Return the (x, y) coordinate for the center point of the cell that contains the specified text.  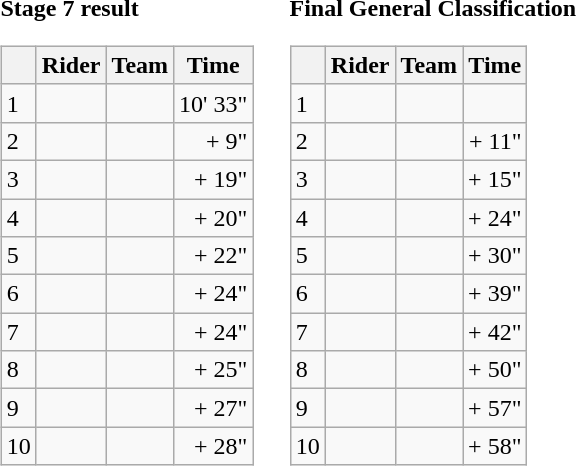
+ 11" (495, 141)
+ 28" (214, 446)
10' 33" (214, 103)
+ 9" (214, 141)
+ 57" (495, 408)
+ 39" (495, 294)
+ 15" (495, 179)
+ 22" (214, 256)
+ 20" (214, 217)
+ 27" (214, 408)
+ 30" (495, 256)
+ 50" (495, 370)
+ 58" (495, 446)
+ 42" (495, 332)
+ 25" (214, 370)
+ 19" (214, 179)
